Pinpoint the cell where the given text exists, returning its (x, y) midpoint coordinate. 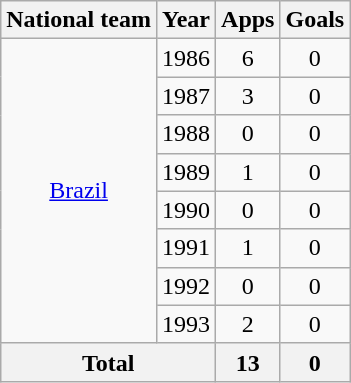
1988 (186, 134)
6 (248, 58)
1986 (186, 58)
Goals (315, 20)
1991 (186, 248)
13 (248, 362)
3 (248, 96)
1989 (186, 172)
2 (248, 324)
1987 (186, 96)
1992 (186, 286)
Brazil (79, 191)
Apps (248, 20)
Total (108, 362)
Year (186, 20)
National team (79, 20)
1993 (186, 324)
1990 (186, 210)
